Capture the cell that displays the provided text and extract its (x, y) central coordinate. 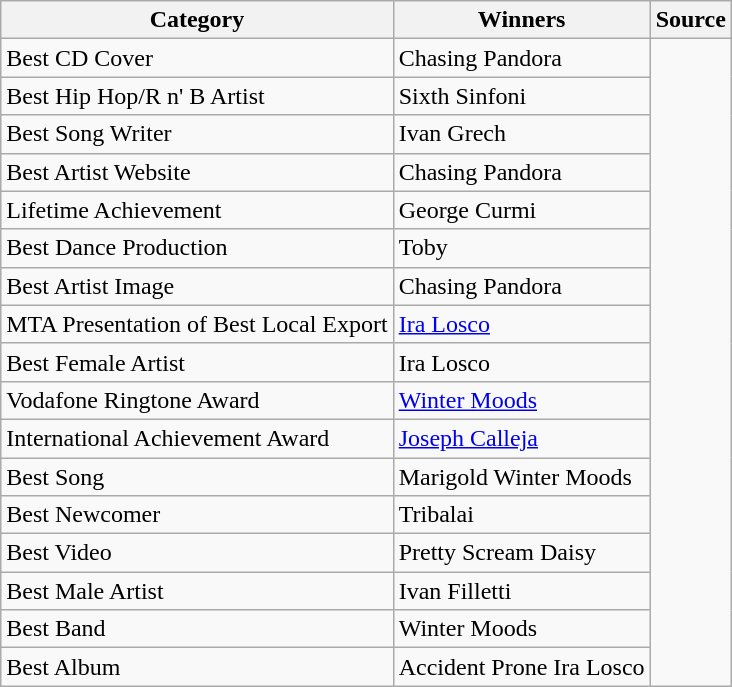
Best Hip Hop/R n' B Artist (197, 96)
Source (690, 20)
Best Album (197, 667)
Best Male Artist (197, 591)
Best Band (197, 629)
Best Song Writer (197, 134)
Tribalai (522, 515)
George Curmi (522, 210)
Best Female Artist (197, 362)
Ivan Grech (522, 134)
Sixth Sinfoni (522, 96)
Best Artist Image (197, 286)
Winners (522, 20)
Pretty Scream Daisy (522, 553)
Best Artist Website (197, 172)
Vodafone Ringtone Award (197, 400)
Toby (522, 248)
Accident Prone Ira Losco (522, 667)
Best Song (197, 477)
MTA Presentation of Best Local Export (197, 324)
Category (197, 20)
Lifetime Achievement (197, 210)
Ivan Filletti (522, 591)
Best Video (197, 553)
Best Dance Production (197, 248)
International Achievement Award (197, 438)
Best Newcomer (197, 515)
Best CD Cover (197, 58)
Marigold Winter Moods (522, 477)
Joseph Calleja (522, 438)
